Determine the (X, Y) coordinate at the center of the cell enclosing the given text.  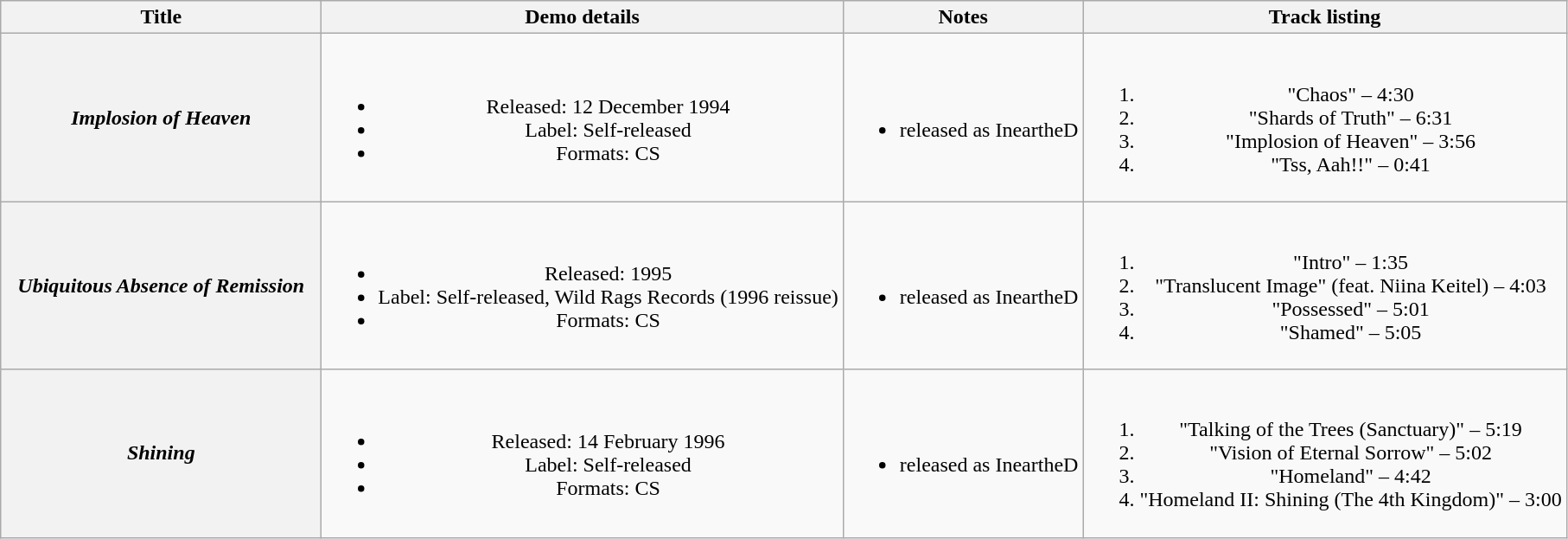
Track listing (1324, 17)
Released: 14 February 1996Label: Self-releasedFormats: CS (583, 453)
Notes (963, 17)
"Intro" – 1:35"Translucent Image" (feat. Niina Keitel) – 4:03"Possessed" – 5:01"Shamed" – 5:05 (1324, 286)
Released: 1995Label: Self-released, Wild Rags Records (1996 reissue)Formats: CS (583, 286)
"Chaos" – 4:30"Shards of Truth" – 6:31"Implosion of Heaven" – 3:56"Tss, Aah!!" – 0:41 (1324, 118)
Ubiquitous Absence of Remission (161, 286)
Shining (161, 453)
"Talking of the Trees (Sanctuary)" – 5:19"Vision of Eternal Sorrow" – 5:02"Homeland" – 4:42"Homeland II: Shining (The 4th Kingdom)" – 3:00 (1324, 453)
Implosion of Heaven (161, 118)
Demo details (583, 17)
Released: 12 December 1994Label: Self-releasedFormats: CS (583, 118)
Title (161, 17)
